Pinpoint the cell where the given text exists, returning its [x, y] midpoint coordinate. 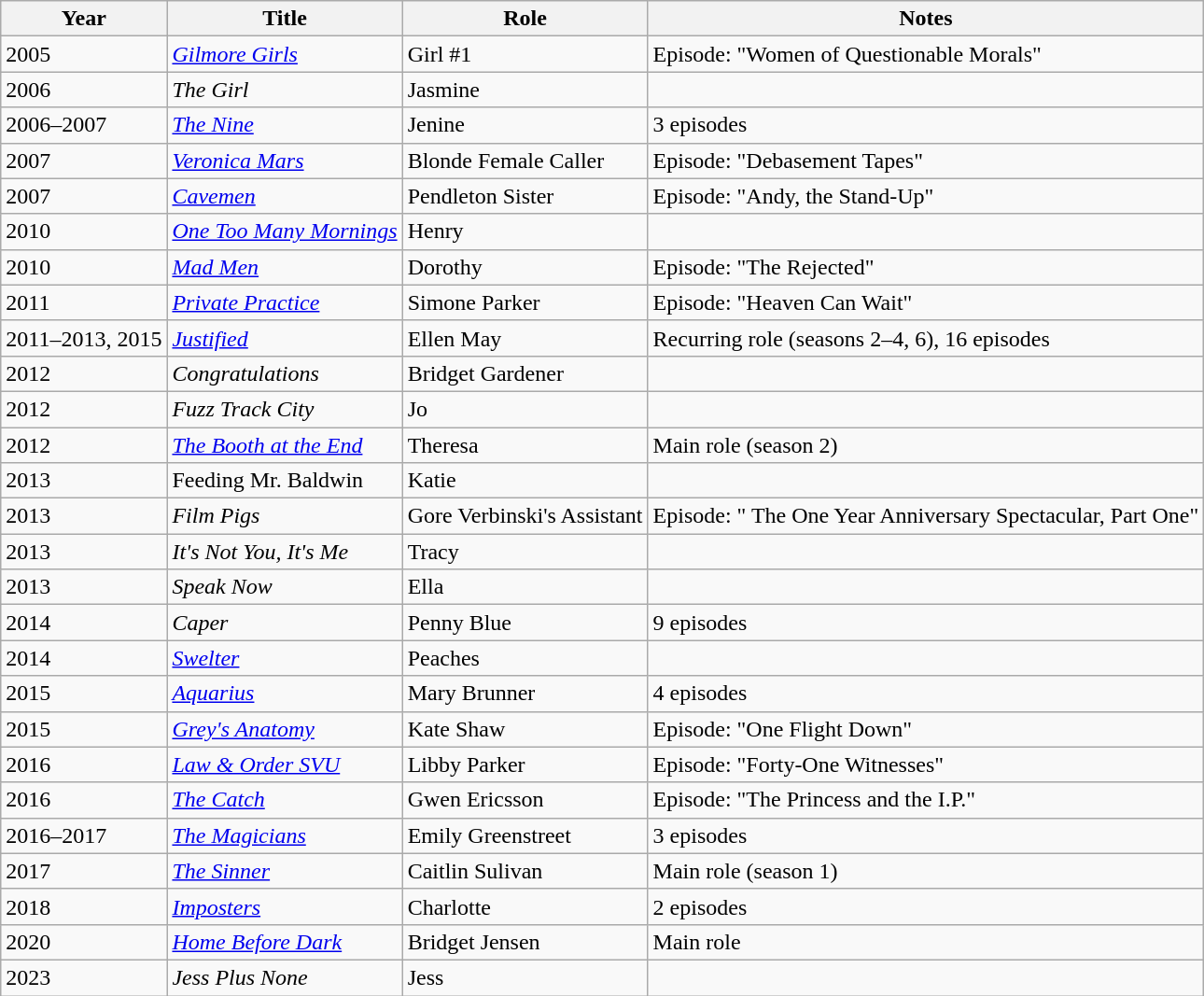
Kate Shaw [525, 729]
Home Before Dark [285, 942]
Fuzz Track City [285, 409]
2011–2013, 2015 [84, 338]
Episode: "One Flight Down" [926, 729]
Episode: "Forty-One Witnesses" [926, 765]
Simone Parker [525, 302]
Jasmine [525, 90]
Imposters [285, 906]
2006–2007 [84, 125]
Charlotte [525, 906]
Pendleton Sister [525, 196]
The Magicians [285, 835]
Jenine [525, 125]
It's Not You, It's Me [285, 552]
Congratulations [285, 373]
Veronica Mars [285, 161]
Private Practice [285, 302]
Mad Men [285, 267]
Main role (season 2) [926, 445]
Episode: " The One Year Anniversary Spectacular, Part One" [926, 516]
2005 [84, 54]
Girl #1 [525, 54]
The Girl [285, 90]
Peaches [525, 658]
9 episodes [926, 623]
2016–2017 [84, 835]
Title [285, 19]
Theresa [525, 445]
Gore Verbinski's Assistant [525, 516]
2018 [84, 906]
Notes [926, 19]
Jess [525, 977]
Ella [525, 587]
2 episodes [926, 906]
Recurring role (seasons 2–4, 6), 16 episodes [926, 338]
Blonde Female Caller [525, 161]
Film Pigs [285, 516]
Role [525, 19]
Caitlin Sulivan [525, 871]
Aquarius [285, 694]
Justified [285, 338]
Episode: "Heaven Can Wait" [926, 302]
The Catch [285, 800]
Law & Order SVU [285, 765]
2011 [84, 302]
2020 [84, 942]
Tracy [525, 552]
Episode: "The Rejected" [926, 267]
Katie [525, 481]
2023 [84, 977]
Libby Parker [525, 765]
Bridget Jensen [525, 942]
The Nine [285, 125]
Feeding Mr. Baldwin [285, 481]
Jess Plus None [285, 977]
Jo [525, 409]
Speak Now [285, 587]
Caper [285, 623]
Episode: "Debasement Tapes" [926, 161]
Henry [525, 231]
Gwen Ericsson [525, 800]
2006 [84, 90]
Episode: "Women of Questionable Morals" [926, 54]
Ellen May [525, 338]
Dorothy [525, 267]
Main role [926, 942]
Mary Brunner [525, 694]
Cavemen [285, 196]
Swelter [285, 658]
Year [84, 19]
One Too Many Mornings [285, 231]
The Booth at the End [285, 445]
4 episodes [926, 694]
The Sinner [285, 871]
Episode: "The Princess and the I.P." [926, 800]
Bridget Gardener [525, 373]
Main role (season 1) [926, 871]
Emily Greenstreet [525, 835]
Episode: "Andy, the Stand-Up" [926, 196]
2017 [84, 871]
Gilmore Girls [285, 54]
Grey's Anatomy [285, 729]
Penny Blue [525, 623]
